From the cell containing the given text, extract its center point as (x, y) coordinate. 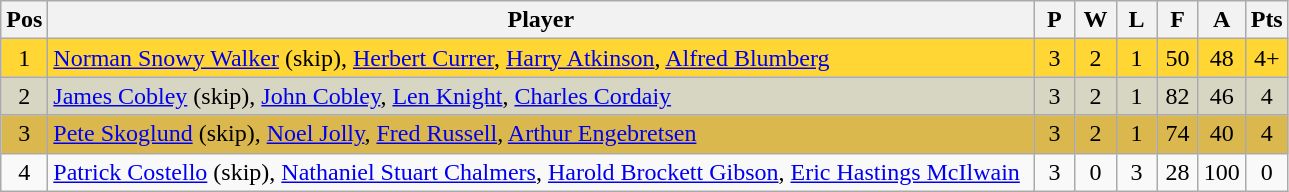
Patrick Costello (skip), Nathaniel Stuart Chalmers, Harold Brockett Gibson, Eric Hastings McIlwain (541, 172)
28 (1178, 172)
48 (1222, 58)
W (1096, 20)
82 (1178, 96)
50 (1178, 58)
4+ (1266, 58)
L (1136, 20)
A (1222, 20)
Pts (1266, 20)
Player (541, 20)
James Cobley (skip), John Cobley, Len Knight, Charles Cordaiy (541, 96)
F (1178, 20)
74 (1178, 134)
P (1054, 20)
Pete Skoglund (skip), Noel Jolly, Fred Russell, Arthur Engebretsen (541, 134)
Pos (24, 20)
40 (1222, 134)
46 (1222, 96)
Norman Snowy Walker (skip), Herbert Currer, Harry Atkinson, Alfred Blumberg (541, 58)
100 (1222, 172)
